Return the (x, y) coordinate for the center point of the cell that contains the specified text.  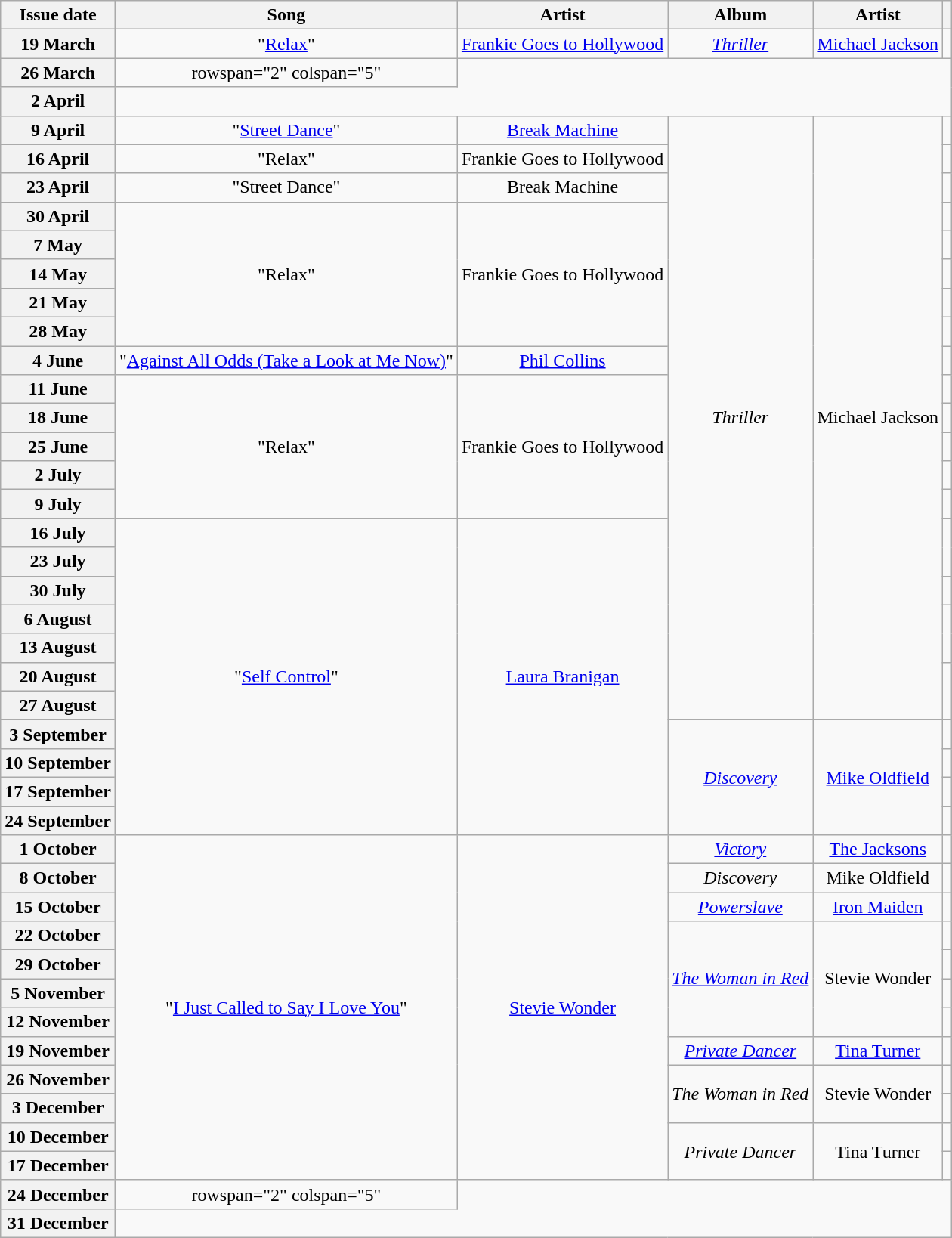
5 November (58, 993)
29 October (58, 964)
17 December (58, 1165)
28 May (58, 331)
24 December (58, 1194)
Iron Maiden (878, 907)
21 May (58, 302)
4 June (58, 361)
17 September (58, 791)
Victory (740, 850)
8 October (58, 878)
Issue date (58, 15)
23 April (58, 187)
26 November (58, 1079)
24 September (58, 820)
14 May (58, 274)
The Jacksons (878, 850)
23 July (58, 562)
"Against All Odds (Take a Look at Me Now)" (286, 361)
16 July (58, 533)
25 June (58, 447)
7 May (58, 245)
20 August (58, 676)
6 August (58, 619)
3 December (58, 1108)
10 December (58, 1137)
"Self Control" (286, 677)
11 June (58, 389)
15 October (58, 907)
2 April (58, 101)
"I Just Called to Say I Love You" (286, 1008)
31 December (58, 1223)
Song (286, 15)
10 September (58, 763)
16 April (58, 159)
30 April (58, 216)
13 August (58, 648)
19 March (58, 44)
9 July (58, 504)
3 September (58, 734)
1 October (58, 850)
2 July (58, 475)
Phil Collins (562, 361)
27 August (58, 705)
26 March (58, 73)
18 June (58, 418)
22 October (58, 936)
Album (740, 15)
Powerslave (740, 907)
12 November (58, 1022)
19 November (58, 1051)
Laura Branigan (562, 677)
30 July (58, 590)
9 April (58, 130)
